Find where the given text appears and provide that cell's center as [X, Y] coordinate. 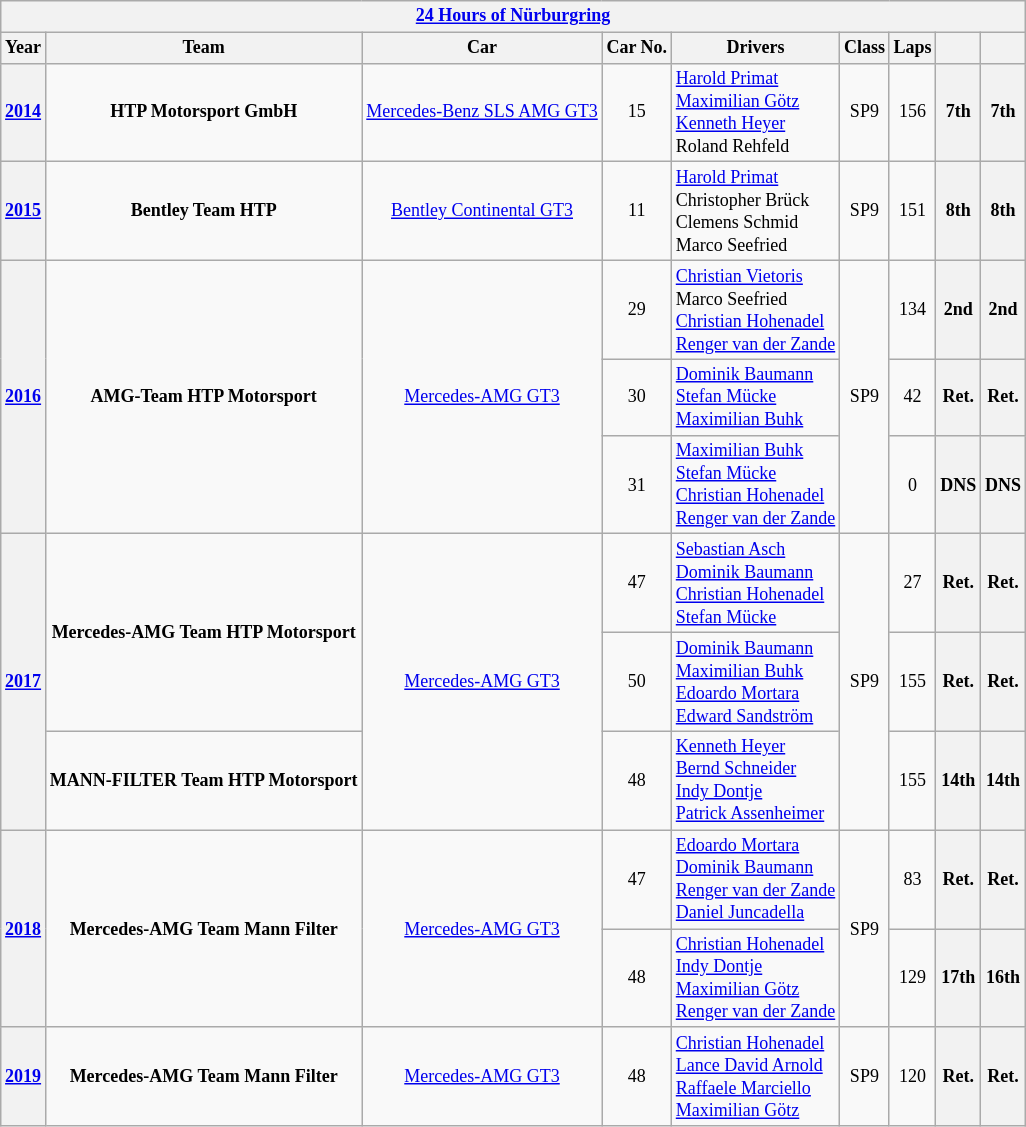
Christian Hohenadel Indy Dontje Maximilian Götz Renger van der Zande [755, 978]
129 [912, 978]
Car [482, 48]
Harold Primat Christopher Brück Clemens Schmid Marco Seefried [755, 212]
Kenneth Heyer Bernd Schneider Indy Dontje Patrick Assenheimer [755, 780]
2018 [24, 928]
2016 [24, 397]
2019 [24, 1076]
11 [636, 212]
2014 [24, 112]
120 [912, 1076]
2015 [24, 212]
Mercedes-AMG Team HTP Motorsport [204, 632]
Year [24, 48]
MANN-FILTER Team HTP Motorsport [204, 780]
17th [958, 978]
Bentley Continental GT3 [482, 212]
Harold Primat Maximilian Götz Kenneth Heyer Roland Rehfeld [755, 112]
42 [912, 397]
Dominik Baumann Stefan Mücke Maximilian Buhk [755, 397]
83 [912, 880]
Laps [912, 48]
24 Hours of Nürburgring [514, 16]
Maximilian Buhk Stefan Mücke Christian Hohenadel Renger van der Zande [755, 484]
Edoardo Mortara Dominik Baumann Renger van der Zande Daniel Juncadella [755, 880]
Christian Vietoris Marco Seefried Christian Hohenadel Renger van der Zande [755, 310]
Drivers [755, 48]
HTP Motorsport GmbH [204, 112]
134 [912, 310]
16th [1004, 978]
Mercedes-Benz SLS AMG GT3 [482, 112]
30 [636, 397]
29 [636, 310]
0 [912, 484]
Christian Hohenadel Lance David Arnold Raffaele Marciello Maximilian Götz [755, 1076]
Team [204, 48]
2017 [24, 682]
Sebastian Asch Dominik Baumann Christian Hohenadel Stefan Mücke [755, 584]
151 [912, 212]
27 [912, 584]
156 [912, 112]
Dominik Baumann Maximilian Buhk Edoardo Mortara Edward Sandström [755, 682]
Car No. [636, 48]
31 [636, 484]
15 [636, 112]
AMG-Team HTP Motorsport [204, 397]
50 [636, 682]
Class [865, 48]
Bentley Team HTP [204, 212]
